Find where the given text appears and provide that cell's center as [x, y] coordinate. 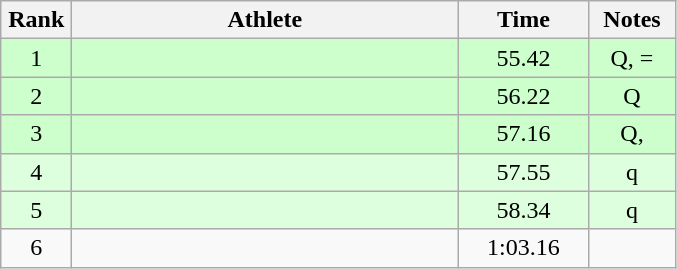
56.22 [524, 96]
57.16 [524, 134]
2 [36, 96]
58.34 [524, 210]
4 [36, 172]
3 [36, 134]
Q [632, 96]
Time [524, 20]
55.42 [524, 58]
Athlete [265, 20]
Notes [632, 20]
5 [36, 210]
57.55 [524, 172]
6 [36, 248]
1:03.16 [524, 248]
Q, = [632, 58]
Q, [632, 134]
Rank [36, 20]
1 [36, 58]
